Detect which cell encompasses the target text, then output its [X, Y] center coordinate. 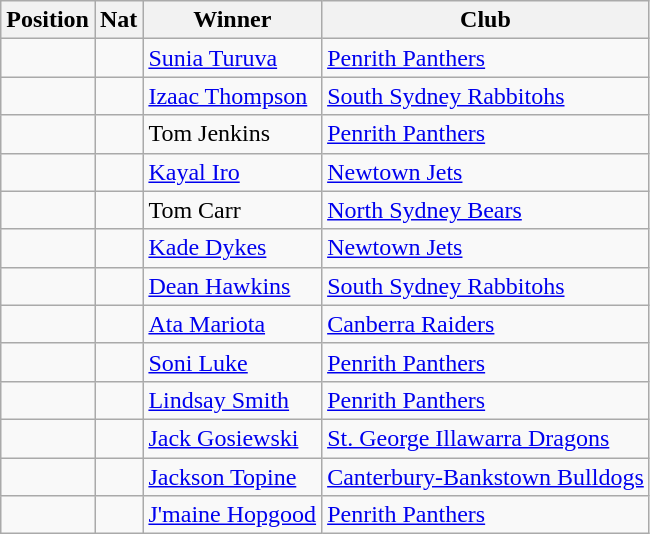
Nat [118, 20]
Dean Hawkins [232, 286]
Canberra Raiders [486, 324]
North Sydney Bears [486, 210]
Ata Mariota [232, 324]
Jack Gosiewski [232, 438]
St. George Illawarra Dragons [486, 438]
Soni Luke [232, 362]
Kayal Iro [232, 172]
Club [486, 20]
Kade Dykes [232, 248]
Tom Carr [232, 210]
Tom Jenkins [232, 134]
Lindsay Smith [232, 400]
Canterbury-Bankstown Bulldogs [486, 477]
Izaac Thompson [232, 96]
Sunia Turuva [232, 58]
Jackson Topine [232, 477]
J'maine Hopgood [232, 515]
Winner [232, 20]
Position [48, 20]
